Output the (x, y) coordinate of the center of the cell containing the given text.  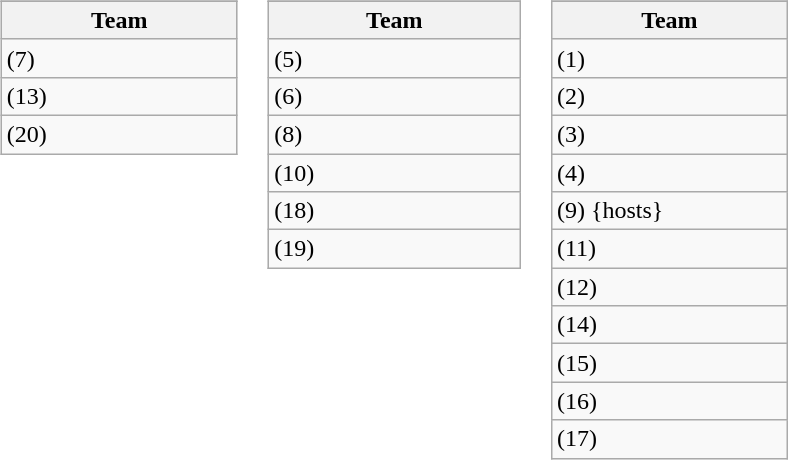
(9) {hosts} (669, 211)
(20) (119, 134)
(15) (669, 363)
(14) (669, 325)
(5) (394, 58)
(11) (669, 249)
(1) (669, 58)
(12) (669, 287)
(4) (669, 173)
(16) (669, 401)
(3) (669, 134)
(7) (119, 58)
(2) (669, 96)
(19) (394, 249)
(10) (394, 173)
(6) (394, 96)
(18) (394, 211)
(17) (669, 439)
(8) (394, 134)
(13) (119, 96)
